Find where the given text appears and provide that cell's center as [x, y] coordinate. 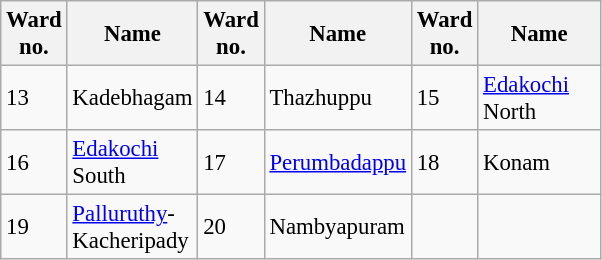
19 [34, 228]
17 [231, 162]
15 [444, 98]
Nambyapuram [338, 228]
14 [231, 98]
13 [34, 98]
Perumbadappu [338, 162]
Thazhuppu [338, 98]
16 [34, 162]
Kadebhagam [132, 98]
20 [231, 228]
18 [444, 162]
Edakochi North [540, 98]
Palluruthy-Kacheripady [132, 228]
Konam [540, 162]
Edakochi South [132, 162]
